Determine the [X, Y] coordinate at the center of the cell enclosing the given text.  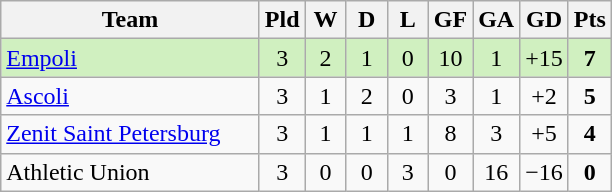
D [366, 20]
L [408, 20]
Team [130, 20]
W [326, 20]
+5 [544, 134]
−16 [544, 172]
Ascoli [130, 96]
GA [496, 20]
8 [450, 134]
4 [590, 134]
16 [496, 172]
+15 [544, 58]
GF [450, 20]
5 [590, 96]
Pld [282, 20]
Zenit Saint Petersburg [130, 134]
+2 [544, 96]
Athletic Union [130, 172]
10 [450, 58]
Pts [590, 20]
7 [590, 58]
Empoli [130, 58]
GD [544, 20]
